Identify which cell holds the provided text, then report its [X, Y] central coordinate. 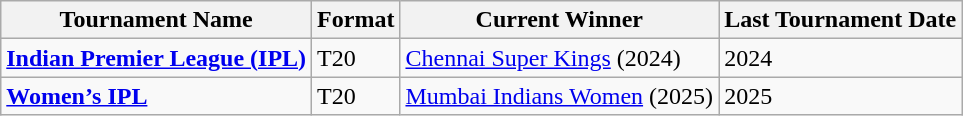
2025 [840, 96]
Tournament Name [156, 20]
Mumbai Indians Women (2025) [560, 96]
Current Winner [560, 20]
Women’s IPL [156, 96]
2024 [840, 58]
Last Tournament Date [840, 20]
Indian Premier League (IPL) [156, 58]
Format [356, 20]
Chennai Super Kings (2024) [560, 58]
